Detect which cell encompasses the target text, then output its (X, Y) center coordinate. 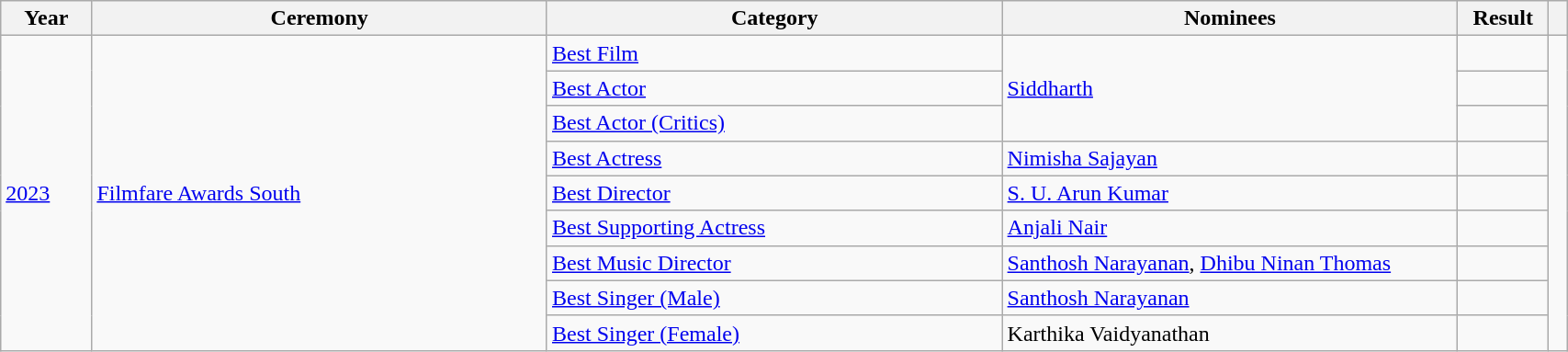
Best Actor (Critics) (774, 123)
S. U. Arun Kumar (1230, 193)
Filmfare Awards South (320, 193)
Year (46, 18)
Best Actress (774, 158)
Best Supporting Actress (774, 228)
Anjali Nair (1230, 228)
Best Film (774, 53)
2023 (46, 193)
Santhosh Narayanan, Dhibu Ninan Thomas (1230, 263)
Best Music Director (774, 263)
Best Singer (Male) (774, 298)
Best Director (774, 193)
Best Singer (Female) (774, 333)
Category (774, 18)
Karthika Vaidyanathan (1230, 333)
Ceremony (320, 18)
Siddharth (1230, 88)
Nimisha Sajayan (1230, 158)
Nominees (1230, 18)
Best Actor (774, 88)
Result (1503, 18)
Santhosh Narayanan (1230, 298)
